Provide the [x, y] coordinate of the cell's center where the given text is located.  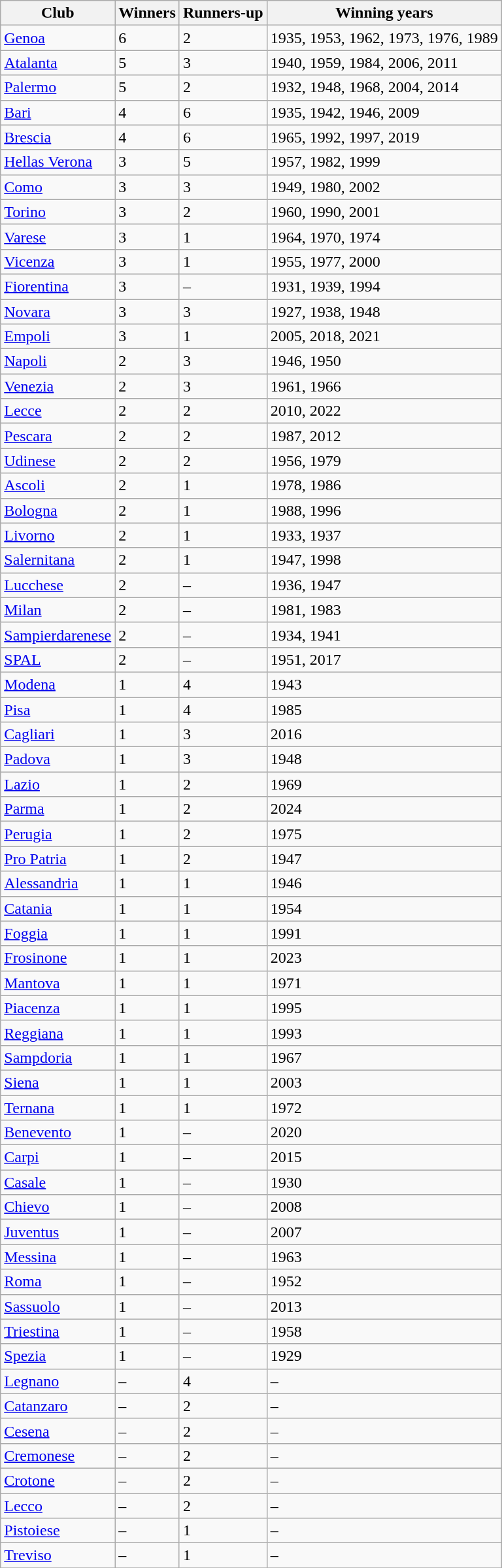
2020 [384, 1133]
2008 [384, 1207]
Salernitana [58, 560]
Legnano [58, 1381]
Livorno [58, 535]
Cremonese [58, 1456]
Pro Patria [58, 859]
2007 [384, 1232]
Palermo [58, 88]
Lucchese [58, 585]
2015 [384, 1158]
2023 [384, 958]
Carpi [58, 1158]
Udinese [58, 461]
Lazio [58, 784]
1965, 1992, 1997, 2019 [384, 137]
1927, 1938, 1948 [384, 312]
1960, 1990, 2001 [384, 212]
1955, 1977, 2000 [384, 261]
Novara [58, 312]
Crotone [58, 1480]
Juventus [58, 1232]
Cesena [58, 1431]
1991 [384, 933]
1932, 1948, 1968, 2004, 2014 [384, 88]
Genoa [58, 38]
1946 [384, 884]
Torino [58, 212]
1954 [384, 909]
Messina [58, 1257]
Como [58, 187]
Parma [58, 809]
2005, 2018, 2021 [384, 337]
Sassuolo [58, 1307]
1935, 1942, 1946, 2009 [384, 112]
1981, 1983 [384, 610]
1930 [384, 1182]
Sampierdarenese [58, 635]
1929 [384, 1356]
Perugia [58, 834]
1943 [384, 684]
2016 [384, 735]
Ternana [58, 1108]
2013 [384, 1307]
Hellas Verona [58, 162]
1949, 1980, 2002 [384, 187]
1987, 2012 [384, 436]
1947 [384, 859]
Winning years [384, 13]
1993 [384, 1033]
Bologna [58, 510]
SPAL [58, 659]
1952 [384, 1282]
1956, 1979 [384, 461]
Siena [58, 1082]
1935, 1953, 1962, 1973, 1976, 1989 [384, 38]
1964, 1970, 1974 [384, 237]
Winners [148, 13]
Roma [58, 1282]
Lecco [58, 1505]
Catania [58, 909]
1946, 1950 [384, 361]
Atalanta [58, 63]
Reggiana [58, 1033]
Spezia [58, 1356]
Padova [58, 759]
Venezia [58, 386]
2003 [384, 1082]
1995 [384, 1008]
Pescara [58, 436]
1940, 1959, 1984, 2006, 2011 [384, 63]
Piacenza [58, 1008]
1975 [384, 834]
Chievo [58, 1207]
1958 [384, 1331]
1971 [384, 983]
Casale [58, 1182]
Pisa [58, 709]
Benevento [58, 1133]
Cagliari [58, 735]
1933, 1937 [384, 535]
Brescia [58, 137]
Modena [58, 684]
2010, 2022 [384, 411]
Lecce [58, 411]
Foggia [58, 933]
1961, 1966 [384, 386]
1985 [384, 709]
Milan [58, 610]
Fiorentina [58, 286]
Sampdoria [58, 1058]
1948 [384, 759]
1934, 1941 [384, 635]
Alessandria [58, 884]
1967 [384, 1058]
1963 [384, 1257]
Catanzaro [58, 1406]
1972 [384, 1108]
Vicenza [58, 261]
Frosinone [58, 958]
Club [58, 13]
2024 [384, 809]
1936, 1947 [384, 585]
1951, 2017 [384, 659]
1978, 1986 [384, 486]
1957, 1982, 1999 [384, 162]
Pistoiese [58, 1531]
Triestina [58, 1331]
1947, 1998 [384, 560]
Empoli [58, 337]
Ascoli [58, 486]
1969 [384, 784]
Treviso [58, 1556]
Mantova [58, 983]
Napoli [58, 361]
1988, 1996 [384, 510]
1931, 1939, 1994 [384, 286]
Bari [58, 112]
Runners-up [223, 13]
Varese [58, 237]
